Return (x, y) of the center of cell containing provided text 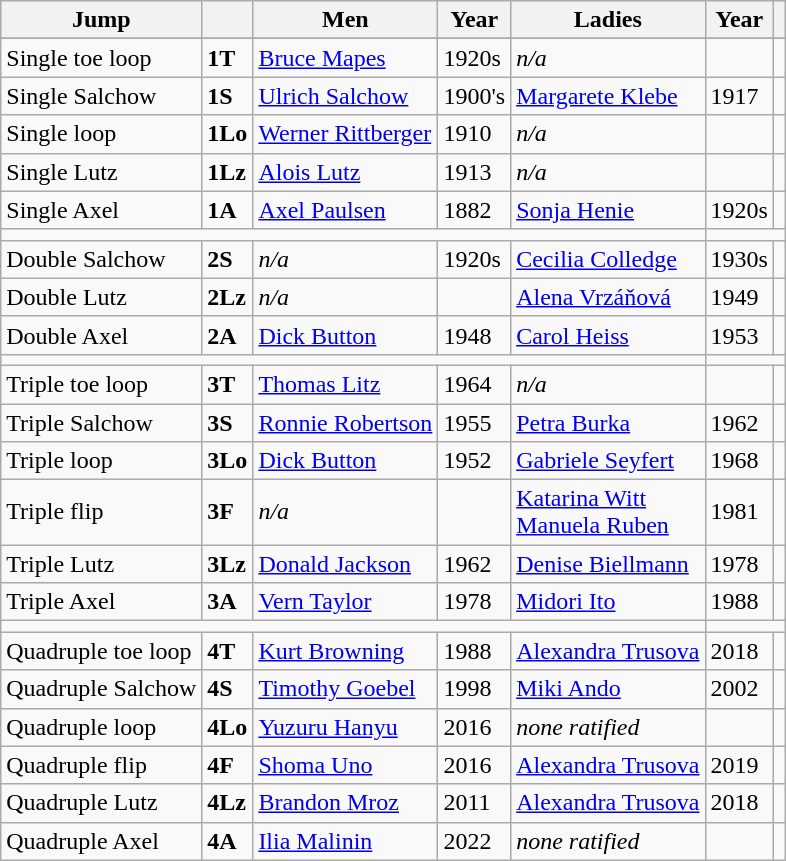
1964 (474, 384)
Brandon Mroz (346, 803)
Thomas Litz (346, 384)
1952 (474, 461)
Shoma Uno (346, 765)
Timothy Goebel (346, 689)
Quadruple flip (102, 765)
1930s (739, 259)
Ulrich Salchow (346, 96)
Triple loop (102, 461)
1949 (739, 297)
1Lo (228, 134)
Kurt Browning (346, 651)
Donald Jackson (346, 564)
1910 (474, 134)
1981 (739, 512)
3T (228, 384)
Ladies (608, 20)
Quadruple Axel (102, 841)
Sonja Henie (608, 210)
Men (346, 20)
Double Axel (102, 335)
2Lz (228, 297)
1953 (739, 335)
3F (228, 512)
Yuzuru Hanyu (346, 727)
Triple flip (102, 512)
4Lo (228, 727)
2011 (474, 803)
1900's (474, 96)
2S (228, 259)
1S (228, 96)
4F (228, 765)
Single Salchow (102, 96)
Gabriele Seyfert (608, 461)
Triple Salchow (102, 423)
4S (228, 689)
Axel Paulsen (346, 210)
Alena Vrzáňová (608, 297)
1948 (474, 335)
Alois Lutz (346, 172)
Triple Lutz (102, 564)
1955 (474, 423)
Jump (102, 20)
1A (228, 210)
Vern Taylor (346, 602)
Miki Ando (608, 689)
Werner Rittberger (346, 134)
Midori Ito (608, 602)
Quadruple toe loop (102, 651)
Denise Biellmann (608, 564)
1882 (474, 210)
Quadruple loop (102, 727)
3Lz (228, 564)
2A (228, 335)
1998 (474, 689)
Triple Axel (102, 602)
Cecilia Colledge (608, 259)
Single loop (102, 134)
Petra Burka (608, 423)
Single Axel (102, 210)
1T (228, 58)
Double Salchow (102, 259)
Quadruple Lutz (102, 803)
2002 (739, 689)
1Lz (228, 172)
1913 (474, 172)
Katarina Witt Manuela Ruben (608, 512)
Quadruple Salchow (102, 689)
Single Lutz (102, 172)
Carol Heiss (608, 335)
Bruce Mapes (346, 58)
2022 (474, 841)
3A (228, 602)
1968 (739, 461)
3S (228, 423)
1917 (739, 96)
Margarete Klebe (608, 96)
Triple toe loop (102, 384)
Ilia Malinin (346, 841)
4A (228, 841)
4Lz (228, 803)
2019 (739, 765)
3Lo (228, 461)
Double Lutz (102, 297)
4T (228, 651)
Single toe loop (102, 58)
Ronnie Robertson (346, 423)
